From the cell containing the given text, extract its center point as (x, y) coordinate. 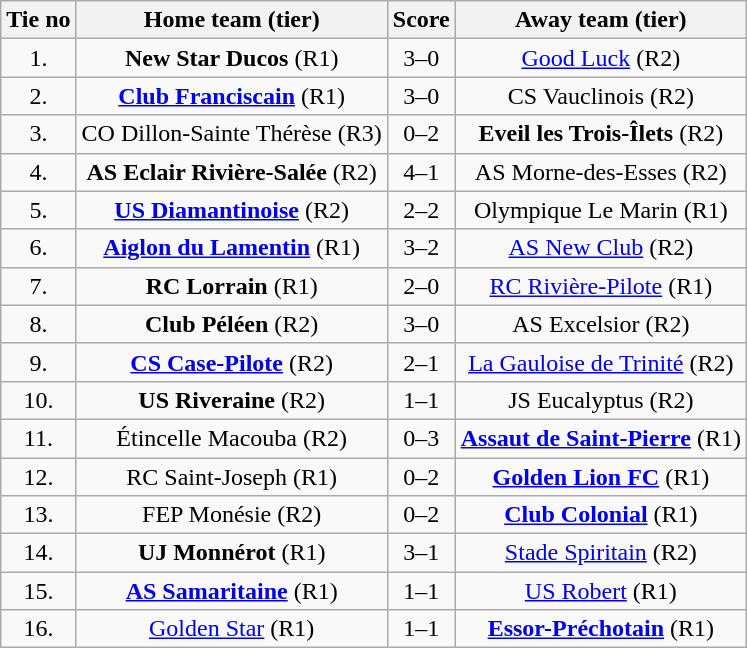
AS New Club (R2) (600, 248)
US Robert (R1) (600, 591)
RC Rivière-Pilote (R1) (600, 286)
Club Péléen (R2) (232, 324)
US Riveraine (R2) (232, 400)
Club Franciscain (R1) (232, 96)
4. (38, 172)
3–2 (421, 248)
Club Colonial (R1) (600, 515)
New Star Ducos (R1) (232, 58)
RC Saint-Joseph (R1) (232, 477)
Stade Spiritain (R2) (600, 553)
Eveil les Trois-Îlets (R2) (600, 134)
CS Vauclinois (R2) (600, 96)
14. (38, 553)
La Gauloise de Trinité (R2) (600, 362)
7. (38, 286)
CS Case-Pilote (R2) (232, 362)
11. (38, 438)
AS Excelsior (R2) (600, 324)
2–2 (421, 210)
US Diamantinoise (R2) (232, 210)
12. (38, 477)
2. (38, 96)
16. (38, 629)
9. (38, 362)
JS Eucalyptus (R2) (600, 400)
Étincelle Macouba (R2) (232, 438)
5. (38, 210)
Olympique Le Marin (R1) (600, 210)
13. (38, 515)
6. (38, 248)
1. (38, 58)
AS Morne-des-Esses (R2) (600, 172)
Tie no (38, 20)
Good Luck (R2) (600, 58)
Golden Lion FC (R1) (600, 477)
3. (38, 134)
UJ Monnérot (R1) (232, 553)
Home team (tier) (232, 20)
Aiglon du Lamentin (R1) (232, 248)
2–0 (421, 286)
RC Lorrain (R1) (232, 286)
0–3 (421, 438)
3–1 (421, 553)
AS Samaritaine (R1) (232, 591)
AS Eclair Rivière-Salée (R2) (232, 172)
Score (421, 20)
Assaut de Saint-Pierre (R1) (600, 438)
10. (38, 400)
2–1 (421, 362)
4–1 (421, 172)
15. (38, 591)
8. (38, 324)
FEP Monésie (R2) (232, 515)
Away team (tier) (600, 20)
Golden Star (R1) (232, 629)
Essor-Préchotain (R1) (600, 629)
CO Dillon-Sainte Thérèse (R3) (232, 134)
